Detect which cell encompasses the target text, then output its [X, Y] center coordinate. 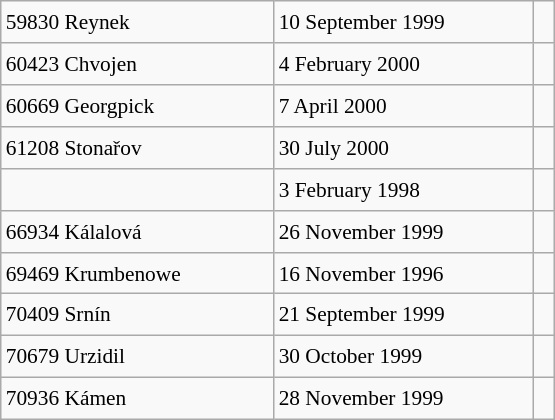
26 November 1999 [404, 231]
30 October 1999 [404, 357]
61208 Stonařov [138, 148]
70679 Urzidil [138, 357]
28 November 1999 [404, 399]
60669 Georgpick [138, 106]
70936 Kámen [138, 399]
60423 Chvojen [138, 64]
69469 Krumbenowe [138, 273]
66934 Kálalová [138, 231]
10 September 1999 [404, 22]
30 July 2000 [404, 148]
70409 Srnín [138, 315]
4 February 2000 [404, 64]
16 November 1996 [404, 273]
21 September 1999 [404, 315]
59830 Reynek [138, 22]
3 February 1998 [404, 189]
7 April 2000 [404, 106]
